For the text-containing cell, return its midpoint in (X, Y) coordinate format. 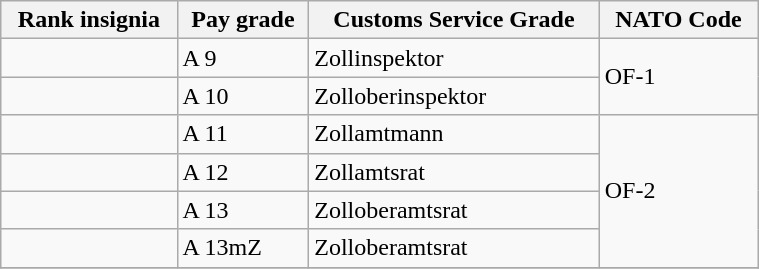
A 9 (243, 58)
Rank insignia (89, 20)
Customs Service Grade (454, 20)
A 10 (243, 96)
A 13mZ (243, 248)
Zollinspektor (454, 58)
A 12 (243, 172)
Zollamtsrat (454, 172)
A 11 (243, 134)
Pay grade (243, 20)
OF-2 (678, 191)
OF-1 (678, 77)
NATO Code (678, 20)
A 13 (243, 210)
Zolloberinspektor (454, 96)
Zollamtmann (454, 134)
